Pinpoint the cell where the given text exists, returning its [X, Y] midpoint coordinate. 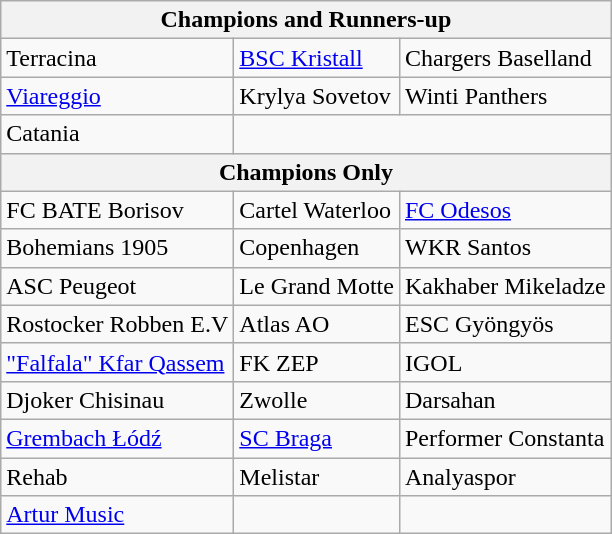
Kakhaber Mikeladze [505, 286]
Champions Only [306, 172]
Darsahan [505, 400]
ESC Gyöngyös [505, 324]
Terracina [118, 58]
Le Grand Motte [317, 286]
Cartel Waterloo [317, 210]
Rostocker Robben E.V [118, 324]
IGOL [505, 362]
SC Braga [317, 438]
Viareggio [118, 96]
Bohemians 1905 [118, 248]
Performer Constanta [505, 438]
Analyaspor [505, 477]
Djoker Chisinau [118, 400]
FK ZEP [317, 362]
ASC Peugeot [118, 286]
Artur Music [118, 515]
Winti Panthers [505, 96]
Chargers Baselland [505, 58]
Atlas AO [317, 324]
Melistar [317, 477]
FC Odesos [505, 210]
Grembach Łódź [118, 438]
FC BATE Borisov [118, 210]
Krylya Sovetov [317, 96]
Catania [118, 134]
"Falfala" Kfar Qassem [118, 362]
Champions and Runners-up [306, 20]
WKR Santos [505, 248]
Copenhagen [317, 248]
Zwolle [317, 400]
BSC Kristall [317, 58]
Rehab [118, 477]
